Search for the cell housing the specified text and yield its (x, y) center coordinate. 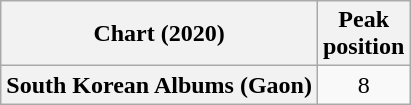
South Korean Albums (Gaon) (160, 85)
8 (363, 85)
Chart (2020) (160, 34)
Peakposition (363, 34)
